Locate the cell with the specified text and output its [x, y] center coordinate. 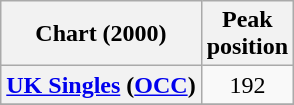
Peakposition [247, 34]
Chart (2000) [101, 34]
192 [247, 85]
UK Singles (OCC) [101, 85]
